Find where the given text appears and provide that cell's center as (X, Y) coordinate. 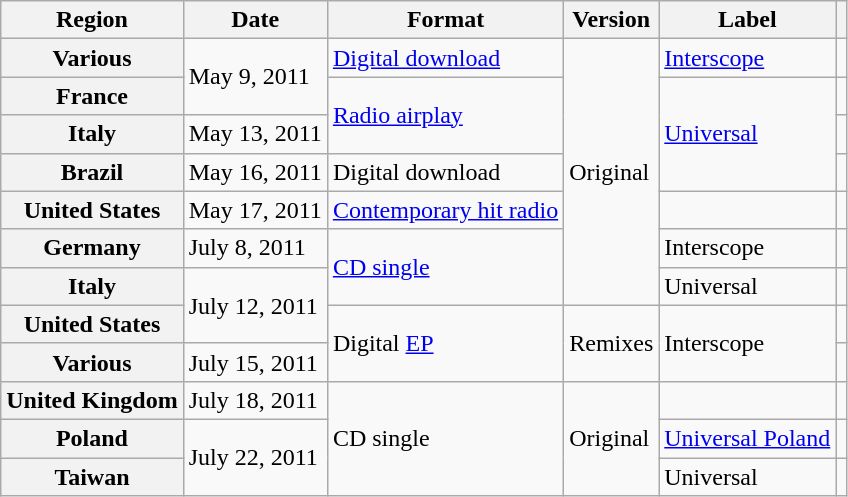
Taiwan (92, 477)
May 17, 2011 (255, 210)
July 12, 2011 (255, 305)
Radio airplay (445, 115)
Poland (92, 438)
Region (92, 20)
Digital EP (445, 343)
Remixes (612, 343)
Format (445, 20)
Label (748, 20)
July 22, 2011 (255, 457)
France (92, 96)
July 8, 2011 (255, 248)
Date (255, 20)
July 15, 2011 (255, 362)
Version (612, 20)
May 16, 2011 (255, 172)
Germany (92, 248)
May 13, 2011 (255, 134)
Brazil (92, 172)
Contemporary hit radio (445, 210)
United Kingdom (92, 400)
Universal Poland (748, 438)
May 9, 2011 (255, 77)
July 18, 2011 (255, 400)
